Capture the cell that displays the provided text and extract its (X, Y) central coordinate. 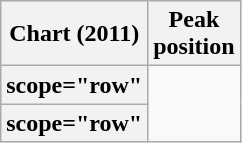
Peakposition (194, 34)
Chart (2011) (74, 34)
